Locate the cell with the specified text and output its [x, y] center coordinate. 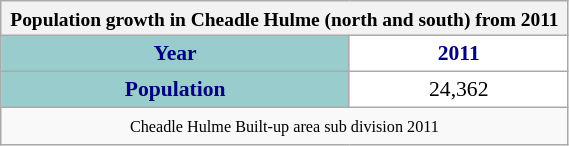
2011 [458, 54]
Population growth in Cheadle Hulme (north and south) from 2011 [284, 18]
Cheadle Hulme Built-up area sub division 2011 [284, 126]
24,362 [458, 90]
Year [176, 54]
Population [176, 90]
